Return [X, Y] of the center of cell containing provided text 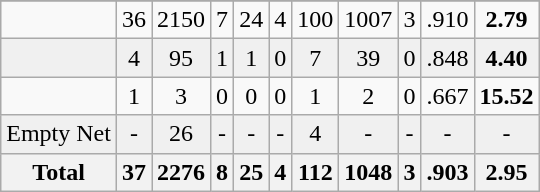
2.95 [506, 172]
1048 [368, 172]
Total [59, 172]
100 [316, 20]
8 [222, 172]
4.40 [506, 58]
37 [134, 172]
.910 [448, 20]
2276 [182, 172]
95 [182, 58]
2150 [182, 20]
.848 [448, 58]
Empty Net [59, 134]
1007 [368, 20]
39 [368, 58]
2.79 [506, 20]
25 [252, 172]
26 [182, 134]
.903 [448, 172]
2 [368, 96]
.667 [448, 96]
24 [252, 20]
112 [316, 172]
36 [134, 20]
15.52 [506, 96]
